From the cell containing the given text, extract its center point as (x, y) coordinate. 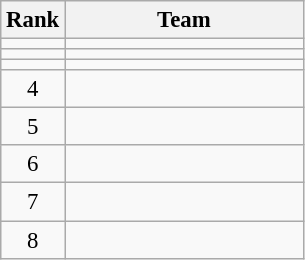
Rank (33, 20)
8 (33, 240)
5 (33, 127)
Team (184, 20)
6 (33, 165)
4 (33, 89)
7 (33, 202)
